Return [x, y] of the center of cell containing provided text 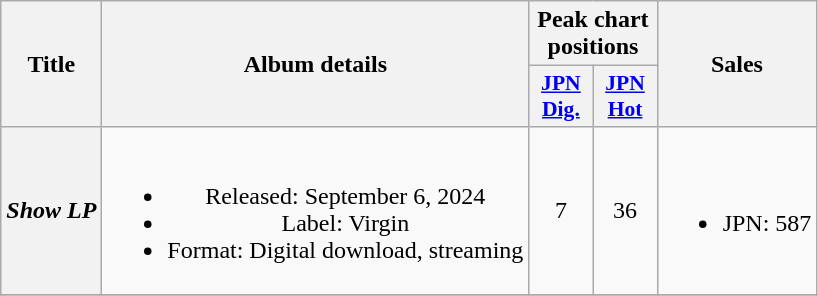
JPN: 587 [737, 210]
JPNDig. [561, 96]
Album details [316, 64]
Sales [737, 64]
Show LP [52, 210]
7 [561, 210]
Released: September 6, 2024Label: VirginFormat: Digital download, streaming [316, 210]
Peak chart positions [593, 34]
JPNHot [625, 96]
36 [625, 210]
Title [52, 64]
